Return the [x, y] coordinate for the center point of the cell that contains the specified text.  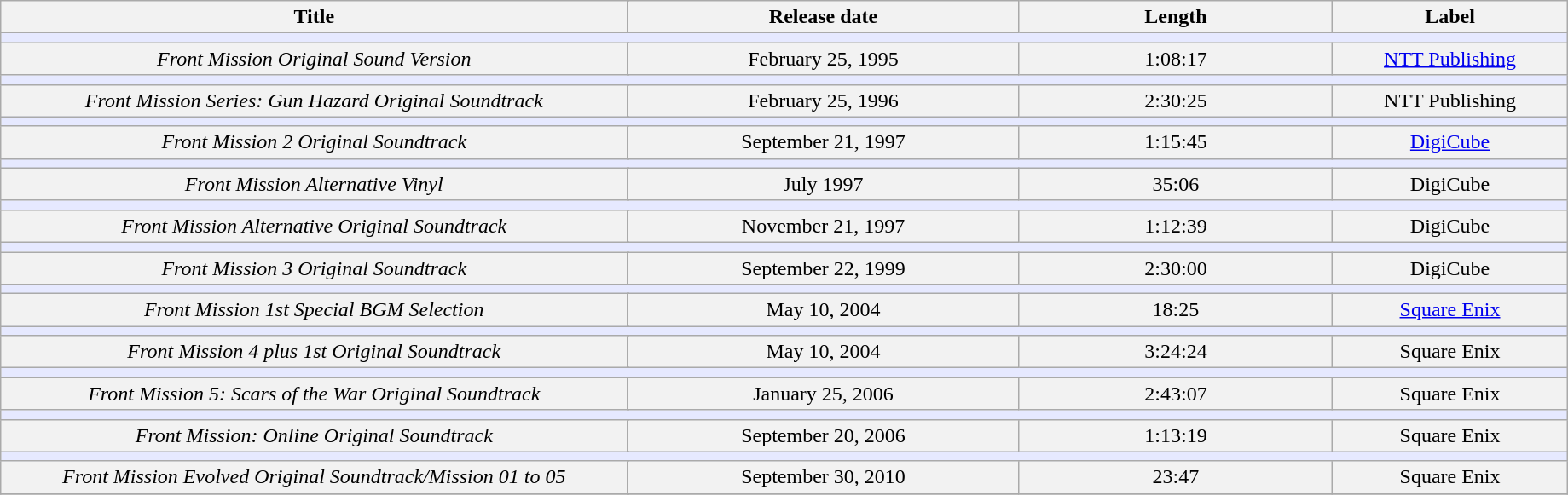
November 21, 1997 [824, 226]
September 20, 2006 [824, 435]
3:24:24 [1176, 352]
July 1997 [824, 184]
Front Mission 3 Original Soundtrack [314, 268]
Front Mission Original Sound Version [314, 59]
Release date [824, 17]
1:08:17 [1176, 59]
Label [1450, 17]
2:30:25 [1176, 101]
September 30, 2010 [824, 477]
1:15:45 [1176, 142]
Front Mission 5: Scars of the War Original Soundtrack [314, 394]
Length [1176, 17]
Front Mission 4 plus 1st Original Soundtrack [314, 352]
35:06 [1176, 184]
February 25, 1995 [824, 59]
Front Mission: Online Original Soundtrack [314, 435]
Front Mission 1st Special BGM Selection [314, 310]
January 25, 2006 [824, 394]
2:30:00 [1176, 268]
Front Mission Alternative Vinyl [314, 184]
Front Mission Evolved Original Soundtrack/Mission 01 to 05 [314, 477]
Front Mission 2 Original Soundtrack [314, 142]
September 22, 1999 [824, 268]
September 21, 1997 [824, 142]
Front Mission Alternative Original Soundtrack [314, 226]
Front Mission Series: Gun Hazard Original Soundtrack [314, 101]
2:43:07 [1176, 394]
18:25 [1176, 310]
February 25, 1996 [824, 101]
23:47 [1176, 477]
1:13:19 [1176, 435]
Title [314, 17]
1:12:39 [1176, 226]
